Find where the given text appears and provide that cell's center as (X, Y) coordinate. 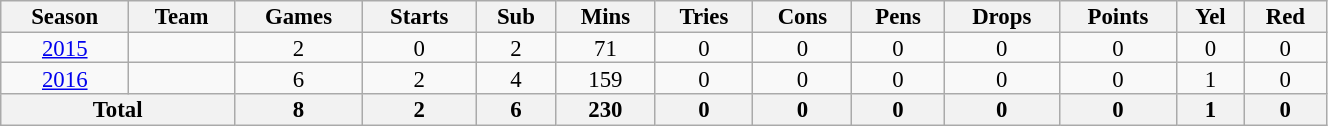
Mins (606, 16)
Team (182, 16)
2016 (65, 78)
2015 (65, 48)
71 (606, 48)
Red (1285, 16)
Season (65, 16)
Tries (704, 16)
Sub (516, 16)
Cons (802, 16)
8 (299, 110)
Pens (898, 16)
Starts (420, 16)
159 (606, 78)
Games (299, 16)
Total (118, 110)
Drops (1002, 16)
230 (606, 110)
4 (516, 78)
Yel (1211, 16)
Points (1118, 16)
